Return the (X, Y) coordinate for the center point of the cell that contains the specified text.  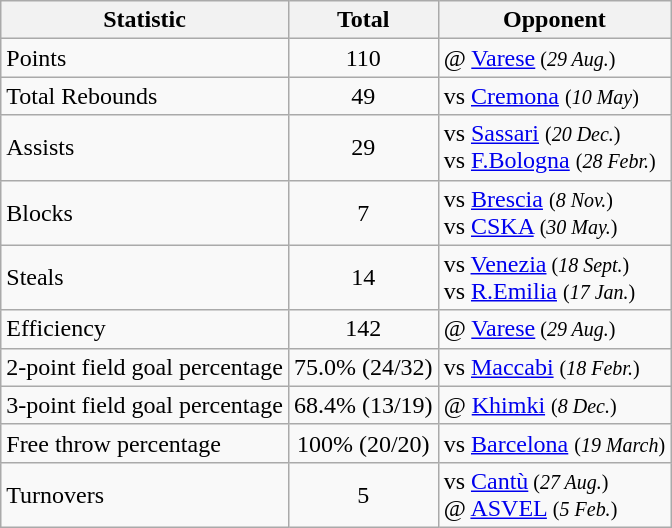
Blocks (145, 212)
vs Sassari (20 Dec.) vs F.Bologna (28 Febr.) (554, 148)
vs Venezia (18 Sept.) vs R.Emilia (17 Jan.) (554, 278)
68.4% (13/19) (363, 405)
Efficiency (145, 329)
Points (145, 58)
vs Cremona (10 May) (554, 96)
Opponent (554, 20)
Total (363, 20)
vs Brescia (8 Nov.) vs CSKA (30 May.) (554, 212)
vs Cantù (27 Aug.) @ ASVEL (5 Feb.) (554, 494)
14 (363, 278)
75.0% (24/32) (363, 367)
Steals (145, 278)
@ Khimki (8 Dec.) (554, 405)
100% (20/20) (363, 443)
Free throw percentage (145, 443)
5 (363, 494)
Statistic (145, 20)
49 (363, 96)
110 (363, 58)
Total Rebounds (145, 96)
142 (363, 329)
vs Maccabi (18 Febr.) (554, 367)
Turnovers (145, 494)
3-point field goal percentage (145, 405)
2-point field goal percentage (145, 367)
7 (363, 212)
vs Barcelona (19 March) (554, 443)
Assists (145, 148)
29 (363, 148)
